Find where the given text appears and provide that cell's center as [X, Y] coordinate. 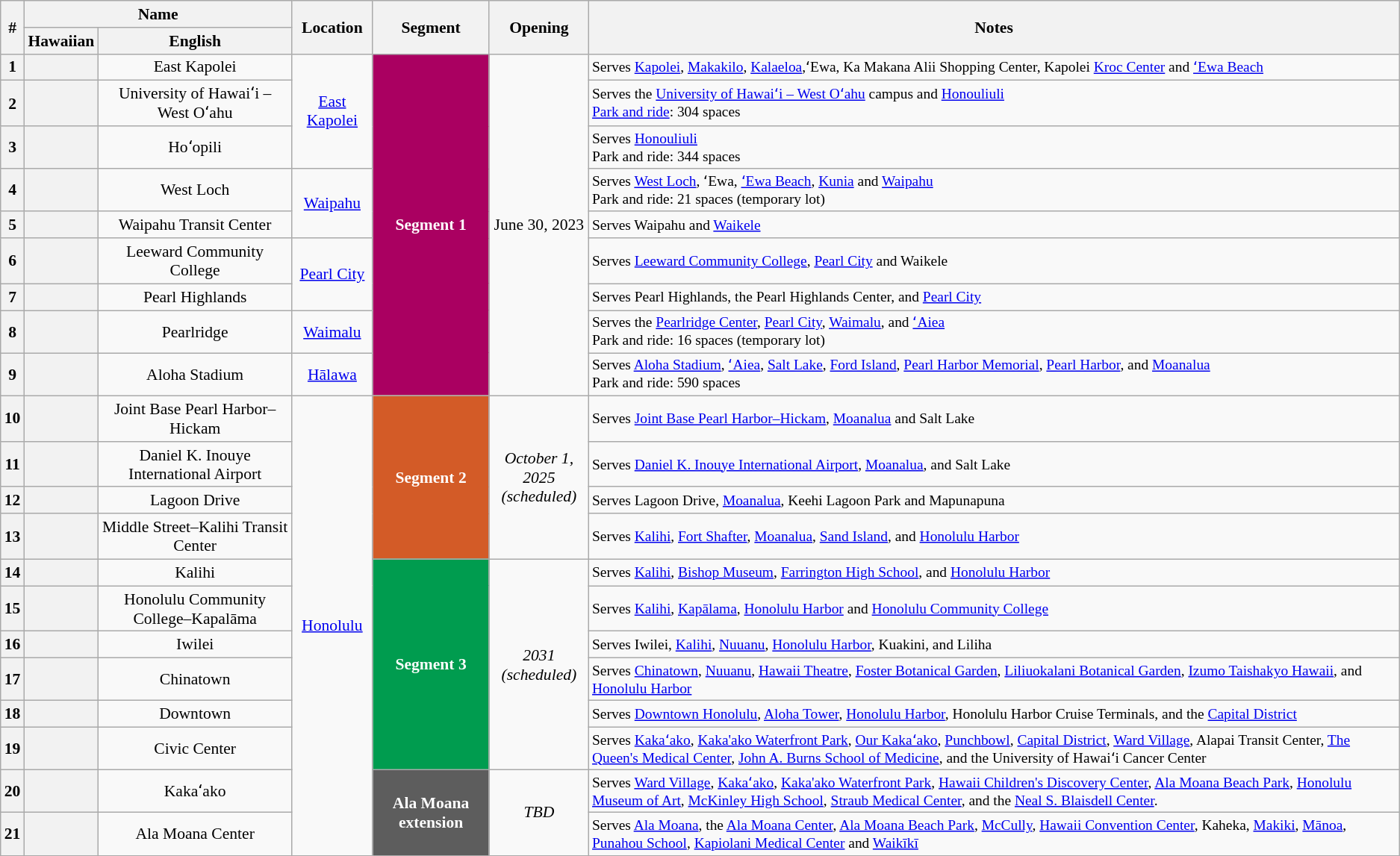
21 [13, 834]
Serves Kalihi, Fort Shafter, Moanalua, Sand Island, and Honolulu Harbor [993, 536]
2 [13, 103]
Serves the University of Hawaiʻi – West Oʻahu campus and HonouliuliPark and ride: 304 spaces [993, 103]
Serves Kalihi, Bishop Museum, Farrington High School, and Honolulu Harbor [993, 572]
Daniel K. Inouye International Airport [195, 464]
12 [13, 501]
University of Hawaiʻi – West Oʻahu [195, 103]
7 [13, 297]
Segment 3 [431, 664]
Serves Kalihi, Kapālama, Honolulu Harbor and Honolulu Community College [993, 609]
Honolulu Community College–Kapalāma [195, 609]
Serves Iwilei, Kalihi, Nuuanu, Honolulu Harbor, Kuakini, and Liliha [993, 645]
Hawaiian [61, 41]
TBD [539, 813]
10 [13, 418]
Notes [993, 27]
Kalihi [195, 572]
13 [13, 536]
Pearl Highlands [195, 297]
Pearlridge [195, 331]
11 [13, 464]
4 [13, 190]
Ala Moana extension [431, 813]
Serves Lagoon Drive, Moanalua, Keehi Lagoon Park and Mapunapuna [993, 501]
West Loch [195, 190]
Serves Waipahu and Waikele [993, 225]
Serves Downtown Honolulu, Aloha Tower, Honolulu Harbor, Honolulu Harbor Cruise Terminals, and the Capital District [993, 714]
Waimalu [332, 331]
Chinatown [195, 679]
Ala Moana Center [195, 834]
Honolulu [332, 625]
Leeward Community College [195, 261]
1 [13, 67]
Aloha Stadium [195, 375]
Joint Base Pearl Harbor–Hickam [195, 418]
Segment 2 [431, 478]
Segment 1 [431, 225]
Serves HonouliuliPark and ride: 344 spaces [993, 148]
Iwilei [195, 645]
Pearl City [332, 275]
19 [13, 749]
20 [13, 791]
Location [332, 27]
Hoʻopili [195, 148]
5 [13, 225]
Serves Pearl Highlands, the Pearl Highlands Center, and Pearl City [993, 297]
Serves Joint Base Pearl Harbor–Hickam, Moanalua and Salt Lake [993, 418]
8 [13, 331]
9 [13, 375]
6 [13, 261]
Name [158, 14]
2031(scheduled) [539, 664]
Segment [431, 27]
Lagoon Drive [195, 501]
3 [13, 148]
Serves Kapolei, Makakilo, Kalaeloa,ʻEwa, Ka Makana Alii Shopping Center, Kapolei Kroc Center and ʻEwa Beach [993, 67]
Serves the Pearlridge Center, Pearl City, Waimalu, and ʻAieaPark and ride: 16 spaces (temporary lot) [993, 331]
Serves Daniel K. Inouye International Airport, Moanalua, and Salt Lake [993, 464]
18 [13, 714]
English [195, 41]
Serves Chinatown, Nuuanu, Hawaii Theatre, Foster Botanical Garden, Liliuokalani Botanical Garden, Izumo Taishakyo Hawaii, and Honolulu Harbor [993, 679]
October 1, 2025(scheduled) [539, 478]
Kakaʻako [195, 791]
Hālawa [332, 375]
14 [13, 572]
Serves Leeward Community College, Pearl City and Waikele [993, 261]
Serves West Loch, ʻEwa, ʻEwa Beach, Kunia and WaipahuPark and ride: 21 spaces (temporary lot) [993, 190]
Opening [539, 27]
Civic Center [195, 749]
Waipahu Transit Center [195, 225]
16 [13, 645]
Middle Street–Kalihi Transit Center [195, 536]
17 [13, 679]
15 [13, 609]
# [13, 27]
Downtown [195, 714]
Serves Aloha Stadium, ʻAiea, Salt Lake, Ford Island, Pearl Harbor Memorial, Pearl Harbor, and MoanaluaPark and ride: 590 spaces [993, 375]
June 30, 2023 [539, 225]
Waipahu [332, 203]
